Detect which cell encompasses the target text, then output its (X, Y) center coordinate. 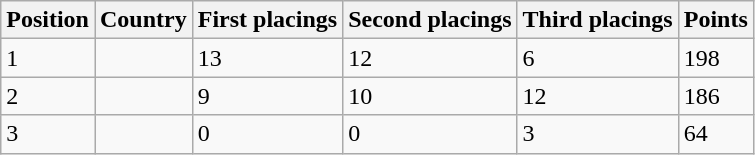
10 (430, 96)
Country (143, 20)
186 (716, 96)
First placings (267, 20)
198 (716, 58)
Second placings (430, 20)
1 (48, 58)
13 (267, 58)
6 (598, 58)
Points (716, 20)
64 (716, 134)
2 (48, 96)
Third placings (598, 20)
Position (48, 20)
9 (267, 96)
